Identify which cell holds the provided text, then report its [x, y] central coordinate. 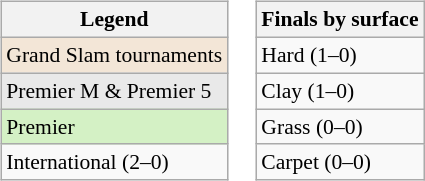
Clay (1–0) [340, 91]
Premier [114, 127]
Grand Slam tournaments [114, 55]
Grass (0–0) [340, 127]
Finals by surface [340, 20]
Premier M & Premier 5 [114, 91]
Hard (1–0) [340, 55]
International (2–0) [114, 162]
Carpet (0–0) [340, 162]
Legend [114, 20]
